Extract the (X, Y) coordinate from the center of the cell holding the provided text.  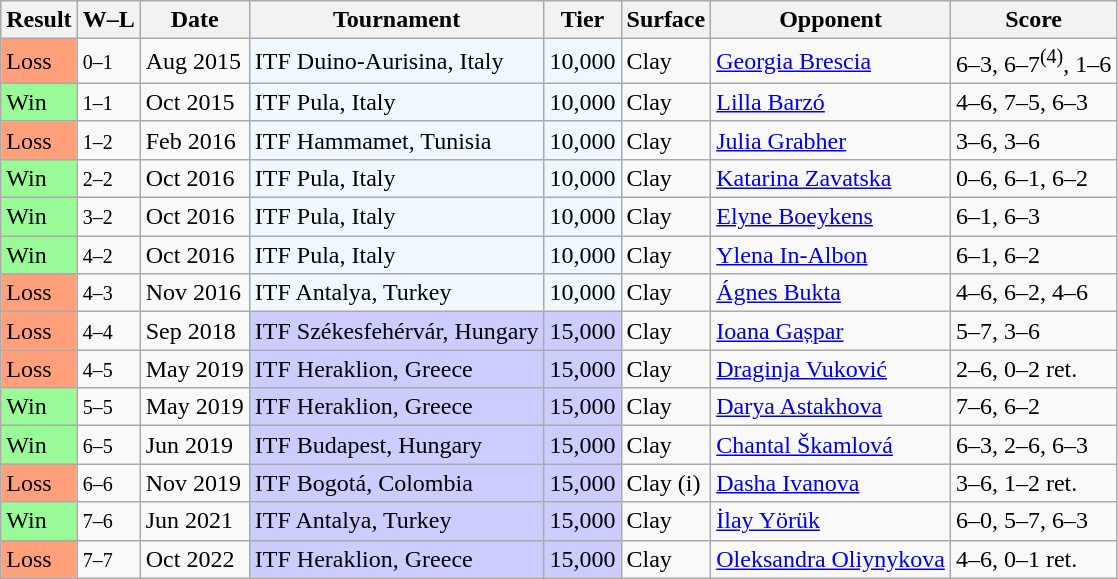
4–4 (108, 331)
4–6, 0–1 ret. (1033, 559)
Chantal Škamlová (831, 445)
Score (1033, 20)
4–3 (108, 293)
Julia Grabher (831, 140)
7–7 (108, 559)
Result (39, 20)
4–2 (108, 255)
Darya Astakhova (831, 407)
6–0, 5–7, 6–3 (1033, 521)
ITF Budapest, Hungary (396, 445)
5–5 (108, 407)
Aug 2015 (194, 62)
0–6, 6–1, 6–2 (1033, 178)
Clay (i) (666, 483)
0–1 (108, 62)
4–6, 6–2, 4–6 (1033, 293)
7–6, 6–2 (1033, 407)
6–5 (108, 445)
Oct 2015 (194, 102)
Tier (582, 20)
Nov 2019 (194, 483)
ITF Duino-Aurisina, Italy (396, 62)
Nov 2016 (194, 293)
W–L (108, 20)
4–6, 7–5, 6–3 (1033, 102)
Tournament (396, 20)
Oleksandra Oliynykova (831, 559)
Elyne Boeykens (831, 217)
Jun 2021 (194, 521)
Lilla Barzó (831, 102)
1–2 (108, 140)
Dasha Ivanova (831, 483)
6–3, 2–6, 6–3 (1033, 445)
4–5 (108, 369)
Ylena In-Albon (831, 255)
Jun 2019 (194, 445)
ITF Bogotá, Colombia (396, 483)
6–1, 6–2 (1033, 255)
Sep 2018 (194, 331)
2–6, 0–2 ret. (1033, 369)
Surface (666, 20)
Oct 2022 (194, 559)
6–3, 6–7(4), 1–6 (1033, 62)
1–1 (108, 102)
7–6 (108, 521)
Opponent (831, 20)
Katarina Zavatska (831, 178)
Date (194, 20)
3–6, 3–6 (1033, 140)
6–6 (108, 483)
Feb 2016 (194, 140)
2–2 (108, 178)
Ágnes Bukta (831, 293)
Draginja Vuković (831, 369)
İlay Yörük (831, 521)
5–7, 3–6 (1033, 331)
3–6, 1–2 ret. (1033, 483)
3–2 (108, 217)
ITF Hammamet, Tunisia (396, 140)
6–1, 6–3 (1033, 217)
ITF Székesfehérvár, Hungary (396, 331)
Ioana Gașpar (831, 331)
Georgia Brescia (831, 62)
